Scan for the cell matching the given text and deliver its (X, Y) coordinate at center. 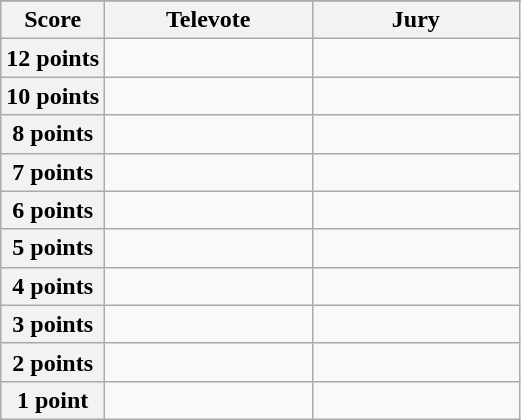
5 points (53, 248)
Jury (416, 20)
7 points (53, 172)
8 points (53, 134)
4 points (53, 286)
12 points (53, 58)
10 points (53, 96)
1 point (53, 400)
Score (53, 20)
3 points (53, 324)
2 points (53, 362)
Televote (209, 20)
6 points (53, 210)
